Find where the given text appears and provide that cell's center as [x, y] coordinate. 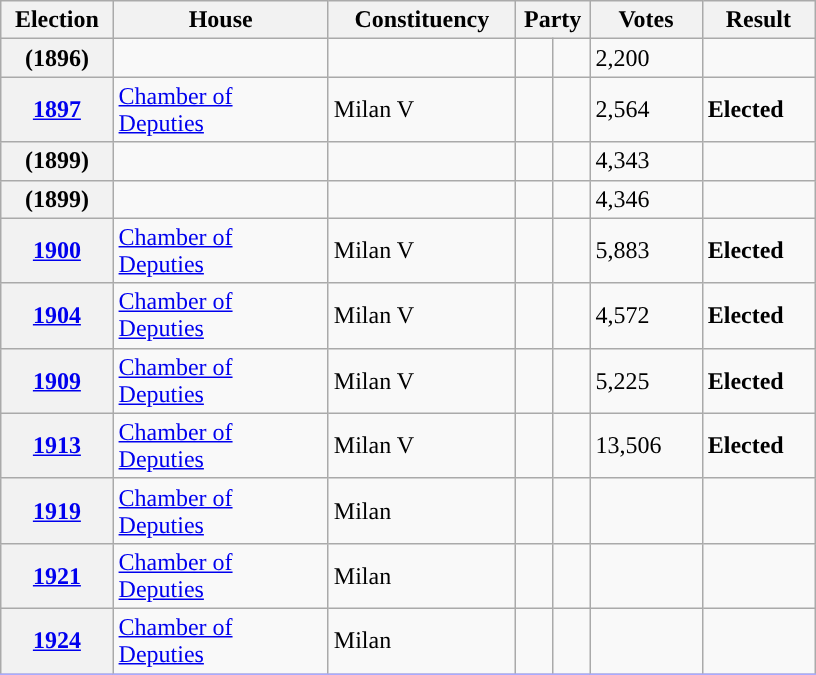
1921 [57, 576]
1904 [57, 316]
(1896) [57, 58]
5,225 [646, 380]
Election [57, 20]
1924 [57, 640]
4,346 [646, 199]
4,343 [646, 161]
Constituency [422, 20]
Result [758, 20]
5,883 [646, 250]
1900 [57, 250]
4,572 [646, 316]
1919 [57, 510]
2,564 [646, 110]
1897 [57, 110]
13,506 [646, 446]
1909 [57, 380]
1913 [57, 446]
2,200 [646, 58]
Votes [646, 20]
House [220, 20]
Party [552, 20]
